Identify which cell holds the provided text, then report its [x, y] central coordinate. 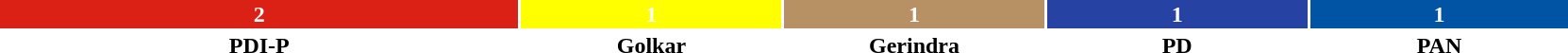
2 [259, 14]
